Return the (X, Y) coordinate for the center point of the cell that contains the specified text.  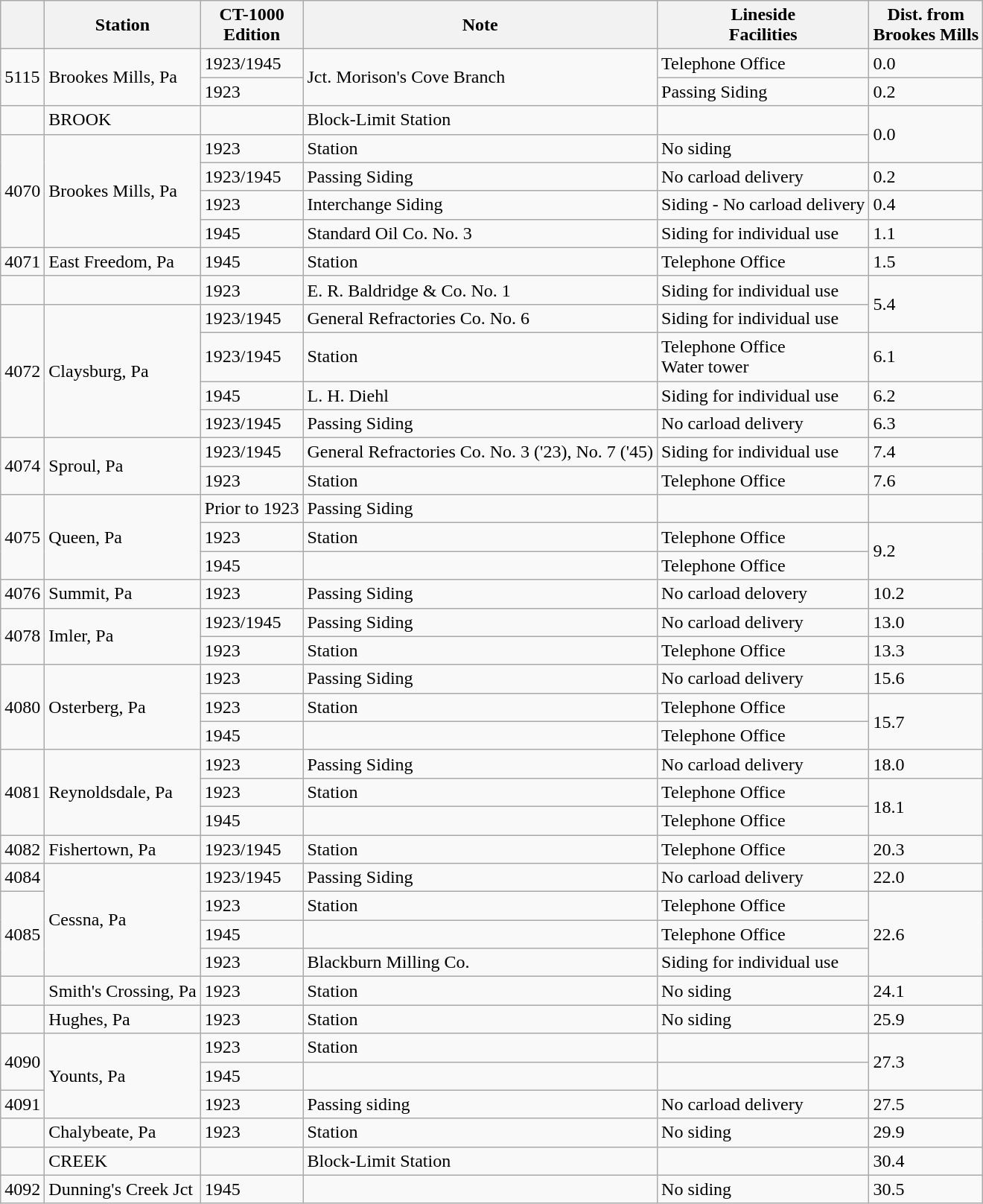
Standard Oil Co. No. 3 (480, 233)
Passing siding (480, 1104)
4090 (22, 1062)
4071 (22, 262)
22.6 (926, 934)
4091 (22, 1104)
7.6 (926, 481)
Jct. Morison's Cove Branch (480, 77)
LinesideFacilities (763, 25)
1.5 (926, 262)
4081 (22, 792)
5115 (22, 77)
E. R. Baldridge & Co. No. 1 (480, 290)
30.5 (926, 1189)
Summit, Pa (122, 594)
30.4 (926, 1161)
4075 (22, 537)
Younts, Pa (122, 1076)
Telephone OfficeWater tower (763, 356)
18.1 (926, 806)
Osterberg, Pa (122, 707)
CREEK (122, 1161)
6.2 (926, 396)
Prior to 1923 (252, 509)
4085 (22, 934)
BROOK (122, 120)
General Refractories Co. No. 3 ('23), No. 7 ('45) (480, 452)
27.5 (926, 1104)
Cessna, Pa (122, 920)
4076 (22, 594)
Imler, Pa (122, 636)
1.1 (926, 233)
Smith's Crossing, Pa (122, 991)
Blackburn Milling Co. (480, 963)
24.1 (926, 991)
13.0 (926, 622)
Interchange Siding (480, 205)
Claysburg, Pa (122, 371)
0.4 (926, 205)
CT-1000Edition (252, 25)
9.2 (926, 551)
25.9 (926, 1019)
Chalybeate, Pa (122, 1132)
Fishertown, Pa (122, 849)
Queen, Pa (122, 537)
4080 (22, 707)
No carload delovery (763, 594)
18.0 (926, 764)
6.1 (926, 356)
13.3 (926, 650)
Dunning's Creek Jct (122, 1189)
East Freedom, Pa (122, 262)
Hughes, Pa (122, 1019)
4072 (22, 371)
29.9 (926, 1132)
22.0 (926, 878)
Sproul, Pa (122, 466)
4084 (22, 878)
4070 (22, 191)
Note (480, 25)
5.4 (926, 304)
Reynoldsdale, Pa (122, 792)
4082 (22, 849)
Dist. fromBrookes Mills (926, 25)
4074 (22, 466)
L. H. Diehl (480, 396)
20.3 (926, 849)
4092 (22, 1189)
27.3 (926, 1062)
General Refractories Co. No. 6 (480, 318)
7.4 (926, 452)
10.2 (926, 594)
6.3 (926, 424)
15.7 (926, 721)
15.6 (926, 679)
Siding - No carload delivery (763, 205)
4078 (22, 636)
